Pinpoint the cell where the given text exists, returning its [X, Y] midpoint coordinate. 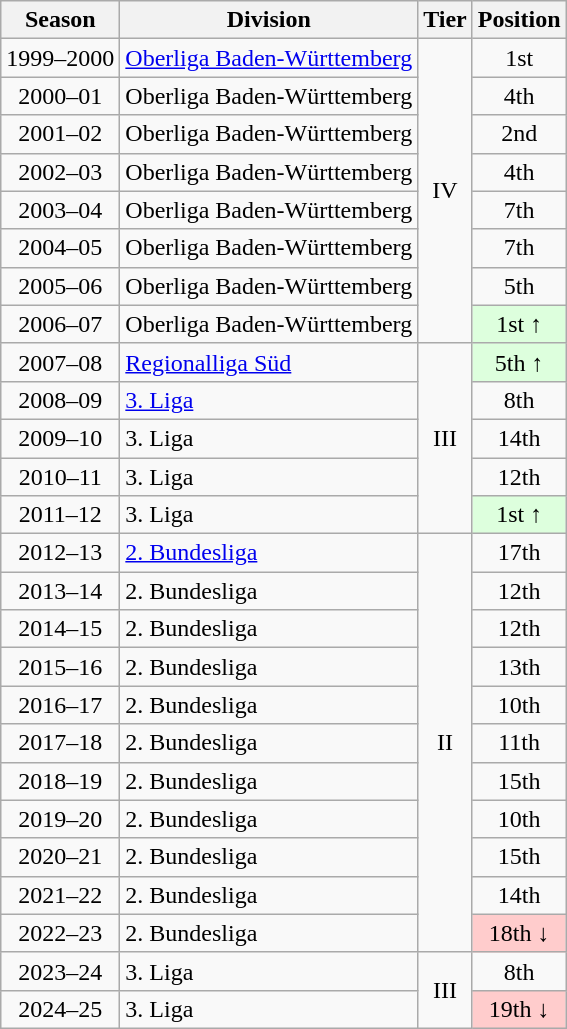
2008–09 [60, 400]
11th [519, 743]
17th [519, 553]
2018–19 [60, 781]
2003–04 [60, 210]
2013–14 [60, 591]
2011–12 [60, 515]
2004–05 [60, 248]
2000–01 [60, 96]
2017–18 [60, 743]
IV [446, 191]
Season [60, 20]
2022–23 [60, 933]
2010–11 [60, 477]
2009–10 [60, 438]
2023–24 [60, 971]
2015–16 [60, 667]
2001–02 [60, 134]
2007–08 [60, 362]
18th ↓ [519, 933]
Position [519, 20]
2020–21 [60, 857]
19th ↓ [519, 1009]
5th ↑ [519, 362]
Regionalliga Süd [269, 362]
Tier [446, 20]
1st [519, 58]
2019–20 [60, 819]
2002–03 [60, 172]
2nd [519, 134]
II [446, 744]
2024–25 [60, 1009]
2021–22 [60, 895]
2014–15 [60, 629]
1999–2000 [60, 58]
Division [269, 20]
5th [519, 286]
2006–07 [60, 324]
13th [519, 667]
2005–06 [60, 286]
2016–17 [60, 705]
2012–13 [60, 553]
